Extract the (x, y) coordinate from the center of the cell holding the provided text.  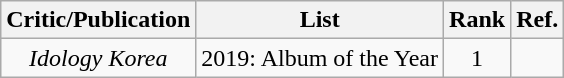
1 (478, 58)
Ref. (538, 20)
Critic/Publication (98, 20)
List (320, 20)
Idology Korea (98, 58)
2019: Album of the Year (320, 58)
Rank (478, 20)
